Locate the cell with the specified text and output its [X, Y] center coordinate. 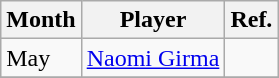
Month [41, 20]
May [41, 58]
Ref. [252, 20]
Naomi Girma [153, 58]
Player [153, 20]
